Output the (x, y) coordinate of the center of the cell containing the given text.  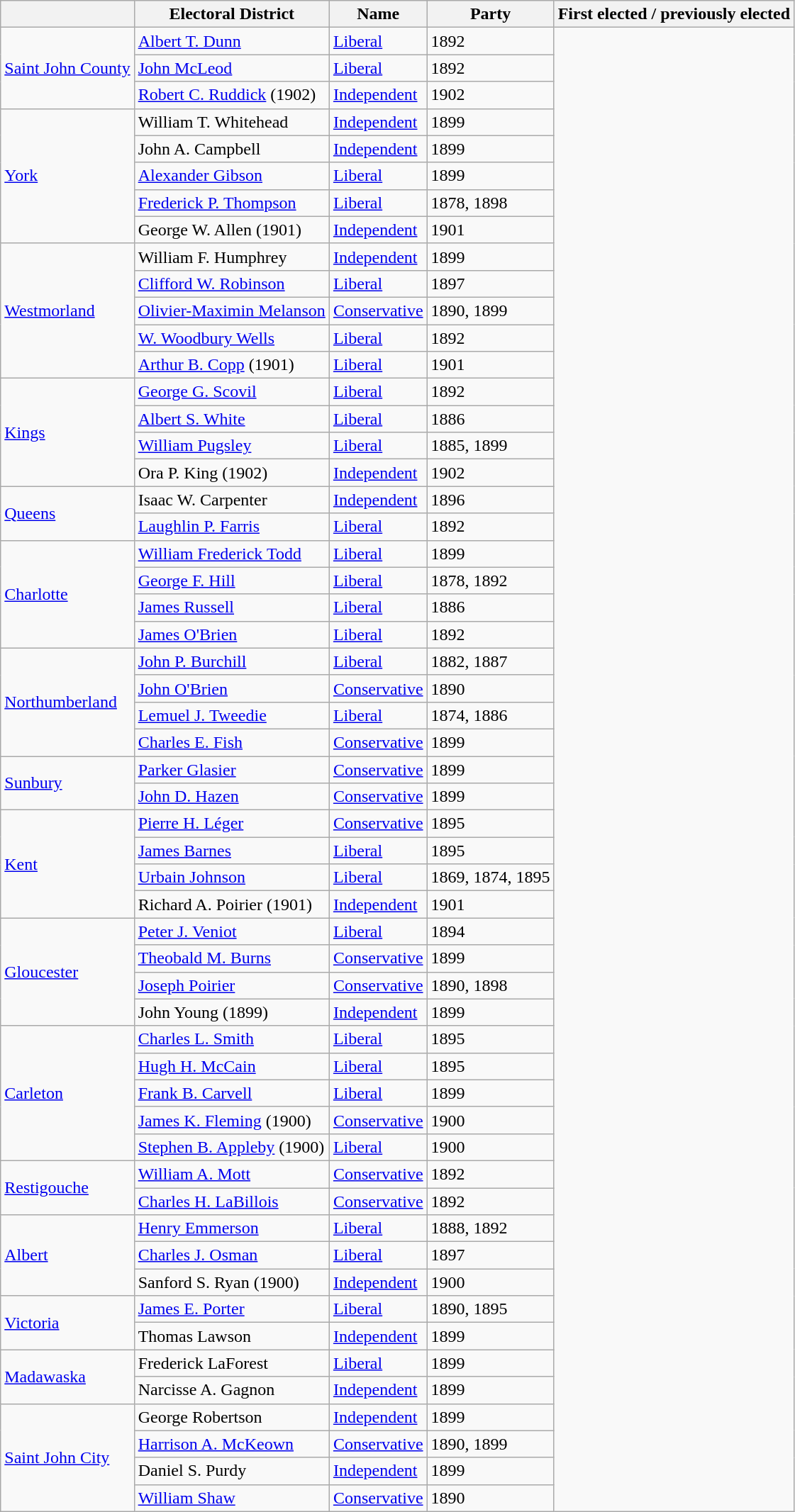
1890, 1895 (491, 1309)
Charles H. LaBillois (231, 1202)
William T. Whitehead (231, 122)
Charles J. Osman (231, 1255)
W. Woodbury Wells (231, 338)
1896 (491, 500)
William Frederick Todd (231, 554)
George G. Scovil (231, 392)
Electoral District (231, 14)
Hugh H. McCain (231, 1066)
Albert T. Dunn (231, 41)
Saint John County (67, 68)
Harrison A. McKeown (231, 1444)
Richard A. Poirier (1901) (231, 905)
Henry Emmerson (231, 1228)
Madawaska (67, 1377)
1882, 1887 (491, 661)
1890, 1898 (491, 985)
Isaac W. Carpenter (231, 500)
1878, 1898 (491, 203)
Victoria (67, 1323)
Carleton (67, 1093)
Alexander Gibson (231, 176)
William A. Mott (231, 1174)
Restigouche (67, 1187)
Ora P. King (1902) (231, 473)
John Young (1899) (231, 1012)
Sunbury (67, 783)
Frederick LaForest (231, 1363)
John O'Brien (231, 688)
Party (491, 14)
Clifford W. Robinson (231, 284)
William F. Humphrey (231, 257)
Arthur B. Copp (1901) (231, 365)
John McLeod (231, 68)
Charles E. Fish (231, 742)
Daniel S. Purdy (231, 1471)
1888, 1892 (491, 1228)
Urbain Johnson (231, 878)
Charles L. Smith (231, 1039)
William Pugsley (231, 446)
Name (378, 14)
Peter J. Veniot (231, 931)
Westmorland (67, 310)
Parker Glasier (231, 769)
1878, 1892 (491, 581)
George W. Allen (1901) (231, 230)
Saint John City (67, 1457)
Northumberland (67, 702)
Frank B. Carvell (231, 1093)
Laughlin P. Farris (231, 527)
Kent (67, 864)
John D. Hazen (231, 797)
Pierre H. Léger (231, 824)
1869, 1874, 1895 (491, 878)
James E. Porter (231, 1309)
Albert S. White (231, 419)
Sanford S. Ryan (1900) (231, 1282)
George Robertson (231, 1417)
George F. Hill (231, 581)
Theobald M. Burns (231, 958)
John P. Burchill (231, 661)
1874, 1886 (491, 715)
Queens (67, 513)
Kings (67, 432)
James Russell (231, 607)
James K. Fleming (1900) (231, 1120)
Gloucester (67, 972)
William Shaw (231, 1498)
Lemuel J. Tweedie (231, 715)
Thomas Lawson (231, 1336)
James Barnes (231, 851)
Stephen B. Appleby (1900) (231, 1147)
1885, 1899 (491, 446)
Frederick P. Thompson (231, 203)
Olivier-Maximin Melanson (231, 310)
Albert (67, 1255)
John A. Campbell (231, 149)
1894 (491, 931)
Narcisse A. Gagnon (231, 1390)
Charlotte (67, 594)
Robert C. Ruddick (1902) (231, 95)
James O'Brien (231, 634)
York (67, 176)
First elected / previously elected (674, 14)
Joseph Poirier (231, 985)
